Output the (x, y) coordinate of the center of the cell containing the given text.  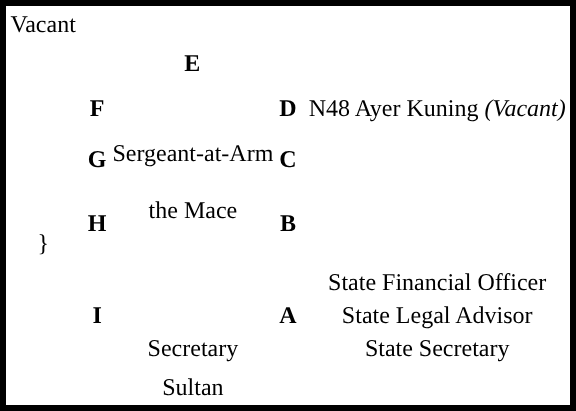
F (97, 108)
} (43, 243)
Sultan (193, 387)
E (192, 63)
B (288, 224)
Secretary (193, 348)
Vacant (43, 24)
C (288, 159)
the Mace (193, 210)
I (97, 315)
State Legal Advisor (437, 315)
N48 Ayer Kuning (Vacant) (437, 108)
G (97, 159)
H (97, 224)
A (288, 315)
State Financial Officer (437, 282)
Sergeant-at-Arm (193, 153)
State Secretary (437, 348)
D (288, 108)
